Return [X, Y] of the center of cell containing provided text 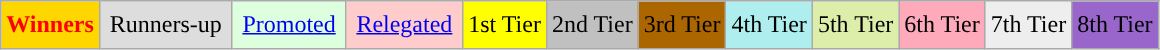
5th Tier [855, 25]
1st Tier [505, 25]
8th Tier [1115, 25]
2nd Tier [592, 25]
Relegated [404, 25]
Runners-up [166, 25]
Winners [50, 25]
Promoted [289, 25]
6th Tier [942, 25]
7th Tier [1028, 25]
3rd Tier [682, 25]
4th Tier [769, 25]
